Provide the (X, Y) coordinate of the cell's center where the given text is located.  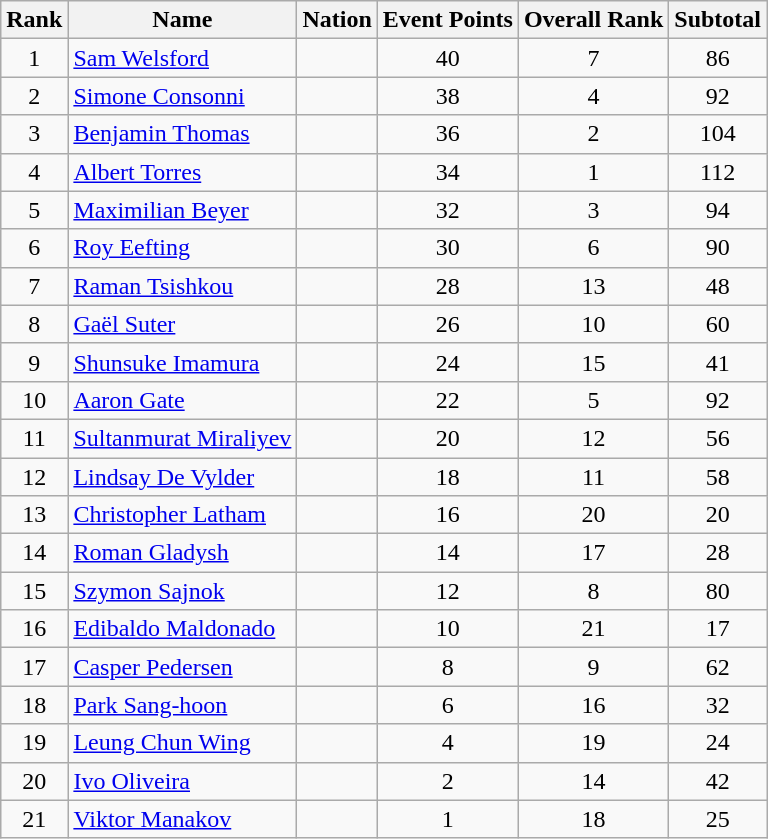
Event Points (448, 20)
34 (448, 172)
Name (182, 20)
62 (718, 667)
42 (718, 781)
48 (718, 286)
Szymon Sajnok (182, 591)
30 (448, 248)
40 (448, 58)
Benjamin Thomas (182, 134)
112 (718, 172)
25 (718, 819)
104 (718, 134)
22 (448, 400)
Park Sang-hoon (182, 705)
Subtotal (718, 20)
Shunsuke Imamura (182, 362)
60 (718, 324)
80 (718, 591)
86 (718, 58)
Sam Welsford (182, 58)
Nation (337, 20)
Christopher Latham (182, 515)
Leung Chun Wing (182, 743)
Ivo Oliveira (182, 781)
Maximilian Beyer (182, 210)
26 (448, 324)
Roy Eefting (182, 248)
Lindsay De Vylder (182, 477)
36 (448, 134)
Casper Pedersen (182, 667)
Rank (34, 20)
Edibaldo Maldonado (182, 629)
90 (718, 248)
94 (718, 210)
Aaron Gate (182, 400)
58 (718, 477)
Gaël Suter (182, 324)
Albert Torres (182, 172)
41 (718, 362)
Viktor Manakov (182, 819)
56 (718, 438)
38 (448, 96)
Roman Gladysh (182, 553)
Overall Rank (593, 20)
Sultanmurat Miraliyev (182, 438)
Simone Consonni (182, 96)
Raman Tsishkou (182, 286)
